Return the (x, y) coordinate for the center point of the cell that contains the specified text.  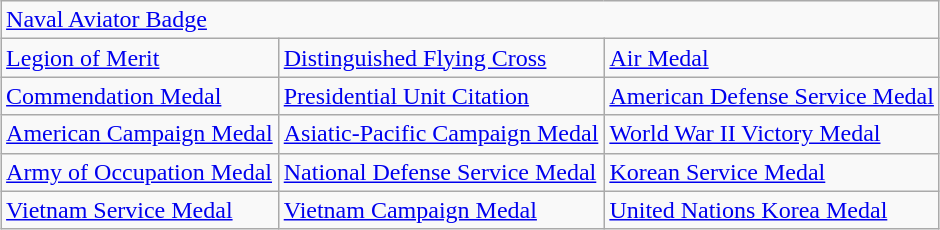
Naval Aviator Badge (470, 20)
Commendation Medal (140, 96)
Asiatic-Pacific Campaign Medal (441, 134)
Vietnam Campaign Medal (441, 210)
World War II Victory Medal (772, 134)
United Nations Korea Medal (772, 210)
Army of Occupation Medal (140, 172)
Presidential Unit Citation (441, 96)
Vietnam Service Medal (140, 210)
Legion of Merit (140, 58)
Korean Service Medal (772, 172)
American Campaign Medal (140, 134)
Air Medal (772, 58)
National Defense Service Medal (441, 172)
American Defense Service Medal (772, 96)
Distinguished Flying Cross (441, 58)
